Output the (x, y) coordinate of the center of the cell containing the given text.  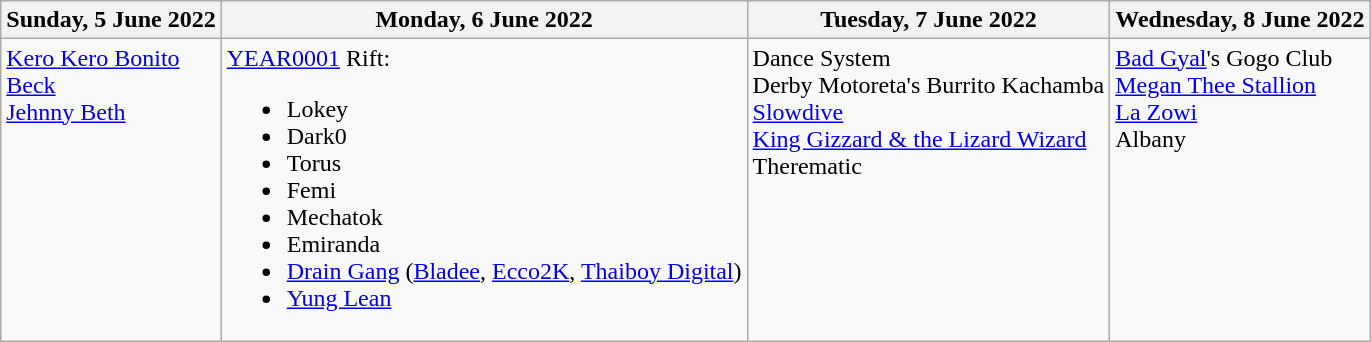
Dance SystemDerby Motoreta's Burrito KachambaSlowdiveKing Gizzard & the Lizard WizardTherematic (928, 190)
Monday, 6 June 2022 (484, 20)
Wednesday, 8 June 2022 (1240, 20)
YEAR0001 Rift:LokeyDark0TorusFemiMechatokEmirandaDrain Gang (Bladee, Ecco2K, Thaiboy Digital)Yung Lean (484, 190)
Kero Kero BonitoBeckJehnny Beth (111, 190)
Tuesday, 7 June 2022 (928, 20)
Bad Gyal's Gogo ClubMegan Thee StallionLa ZowiAlbany (1240, 190)
Sunday, 5 June 2022 (111, 20)
